Scan for the cell matching the given text and deliver its (X, Y) coordinate at center. 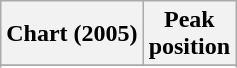
Peakposition (189, 34)
Chart (2005) (72, 34)
